Detect which cell encompasses the target text, then output its [X, Y] center coordinate. 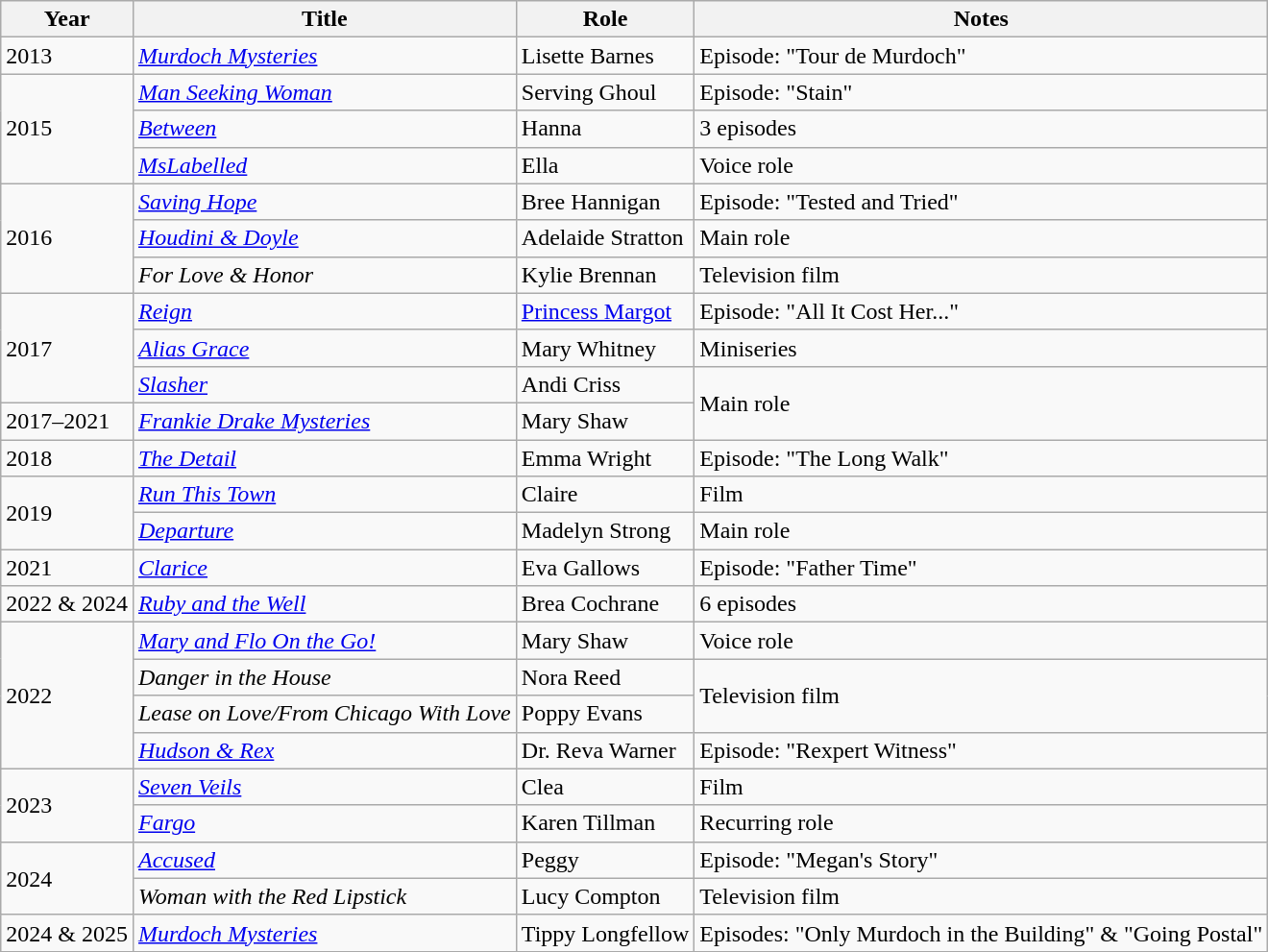
2023 [67, 805]
Kylie Brennan [605, 275]
Clarice [325, 568]
Lisette Barnes [605, 56]
Bree Hannigan [605, 202]
2018 [67, 458]
Hudson & Rex [325, 750]
Episode: "Tour de Murdoch" [982, 56]
Year [67, 19]
Saving Hope [325, 202]
Episode: "Father Time" [982, 568]
Title [325, 19]
Mary Whitney [605, 348]
Tippy Longfellow [605, 933]
Lucy Compton [605, 896]
Karen Tillman [605, 823]
Mary and Flo On the Go! [325, 641]
Reign [325, 311]
3 episodes [982, 129]
2017 [67, 348]
Nora Reed [605, 677]
Episode: "All It Cost Her..." [982, 311]
Ella [605, 165]
Eva Gallows [605, 568]
Role [605, 19]
2021 [67, 568]
Poppy Evans [605, 714]
Accused [325, 860]
Serving Ghoul [605, 92]
Recurring role [982, 823]
Dr. Reva Warner [605, 750]
Emma Wright [605, 458]
Episode: "Tested and Tried" [982, 202]
Miniseries [982, 348]
Woman with the Red Lipstick [325, 896]
Houdini & Doyle [325, 238]
2013 [67, 56]
For Love & Honor [325, 275]
Ruby and the Well [325, 604]
The Detail [325, 458]
Alias Grace [325, 348]
Run This Town [325, 495]
Princess Margot [605, 311]
2024 [67, 878]
Claire [605, 495]
Episode: "Rexpert Witness" [982, 750]
Adelaide Stratton [605, 238]
2022 [67, 696]
Madelyn Strong [605, 531]
Episode: "Megan's Story" [982, 860]
Slasher [325, 384]
Man Seeking Woman [325, 92]
Brea Cochrane [605, 604]
Seven Veils [325, 787]
Fargo [325, 823]
Danger in the House [325, 677]
2019 [67, 513]
2017–2021 [67, 421]
Episodes: "Only Murdoch in the Building" & "Going Postal" [982, 933]
Andi Criss [605, 384]
2024 & 2025 [67, 933]
Notes [982, 19]
Between [325, 129]
2015 [67, 129]
2022 & 2024 [67, 604]
2016 [67, 238]
Episode: "Stain" [982, 92]
MsLabelled [325, 165]
Clea [605, 787]
Departure [325, 531]
Hanna [605, 129]
Lease on Love/From Chicago With Love [325, 714]
6 episodes [982, 604]
Peggy [605, 860]
Episode: "The Long Walk" [982, 458]
Frankie Drake Mysteries [325, 421]
